From the cell containing the given text, extract its center point as [X, Y] coordinate. 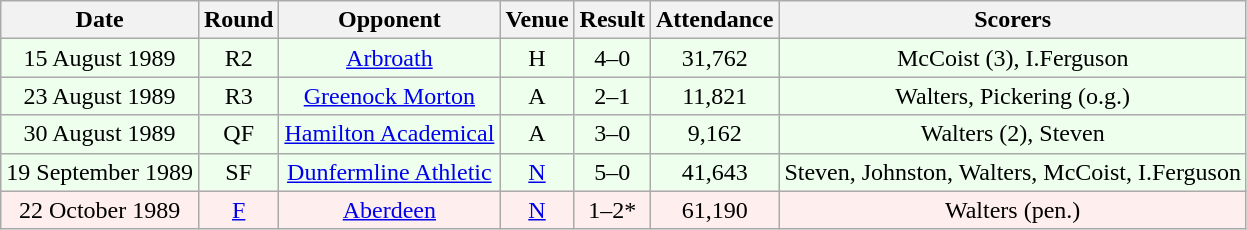
5–0 [612, 172]
Result [612, 20]
QF [238, 134]
McCoist (3), I.Ferguson [1013, 58]
3–0 [612, 134]
Steven, Johnston, Walters, McCoist, I.Ferguson [1013, 172]
11,821 [714, 96]
R2 [238, 58]
9,162 [714, 134]
2–1 [612, 96]
4–0 [612, 58]
Dunfermline Athletic [390, 172]
31,762 [714, 58]
1–2* [612, 210]
61,190 [714, 210]
19 September 1989 [100, 172]
Aberdeen [390, 210]
Hamilton Academical [390, 134]
H [537, 58]
23 August 1989 [100, 96]
22 October 1989 [100, 210]
15 August 1989 [100, 58]
Attendance [714, 20]
Walters, Pickering (o.g.) [1013, 96]
SF [238, 172]
Greenock Morton [390, 96]
Venue [537, 20]
F [238, 210]
Date [100, 20]
41,643 [714, 172]
R3 [238, 96]
Walters (pen.) [1013, 210]
Round [238, 20]
Walters (2), Steven [1013, 134]
30 August 1989 [100, 134]
Arbroath [390, 58]
Opponent [390, 20]
Scorers [1013, 20]
